Pinpoint the cell where the given text exists, returning its (x, y) midpoint coordinate. 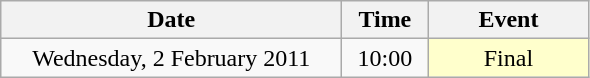
Final (508, 58)
Event (508, 20)
Time (385, 20)
Date (172, 20)
Wednesday, 2 February 2011 (172, 58)
10:00 (385, 58)
